Determine the [x, y] coordinate at the center of the cell enclosing the given text.  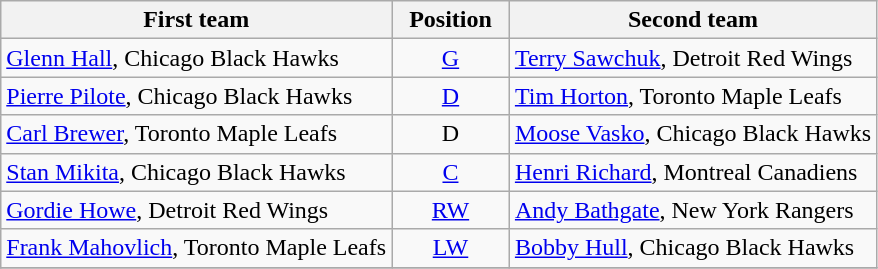
Tim Horton, Toronto Maple Leafs [692, 96]
Terry Sawchuk, Detroit Red Wings [692, 58]
G [451, 58]
LW [451, 248]
Bobby Hull, Chicago Black Hawks [692, 248]
Gordie Howe, Detroit Red Wings [196, 210]
Second team [692, 20]
Andy Bathgate, New York Rangers [692, 210]
RW [451, 210]
Frank Mahovlich, Toronto Maple Leafs [196, 248]
Carl Brewer, Toronto Maple Leafs [196, 134]
C [451, 172]
Position [451, 20]
First team [196, 20]
Glenn Hall, Chicago Black Hawks [196, 58]
Stan Mikita, Chicago Black Hawks [196, 172]
Moose Vasko, Chicago Black Hawks [692, 134]
Pierre Pilote, Chicago Black Hawks [196, 96]
Henri Richard, Montreal Canadiens [692, 172]
